Provide the [X, Y] coordinate of the cell's center where the given text is located.  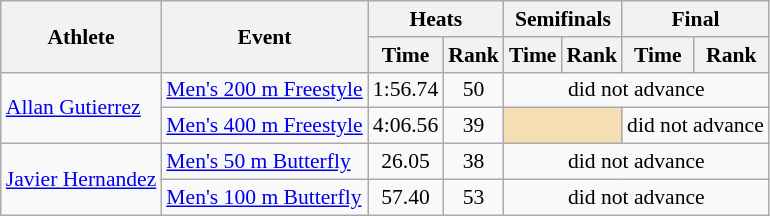
Heats [436, 19]
Men's 100 m Butterfly [264, 197]
Men's 200 m Freestyle [264, 90]
Allan Gutierrez [82, 108]
53 [474, 197]
Men's 400 m Freestyle [264, 126]
Men's 50 m Butterfly [264, 162]
4:06.56 [406, 126]
50 [474, 90]
57.40 [406, 197]
1:56.74 [406, 90]
Final [696, 19]
26.05 [406, 162]
Semifinals [563, 19]
Event [264, 36]
Athlete [82, 36]
39 [474, 126]
Javier Hernandez [82, 180]
38 [474, 162]
